Pinpoint the cell where the given text exists, returning its [X, Y] midpoint coordinate. 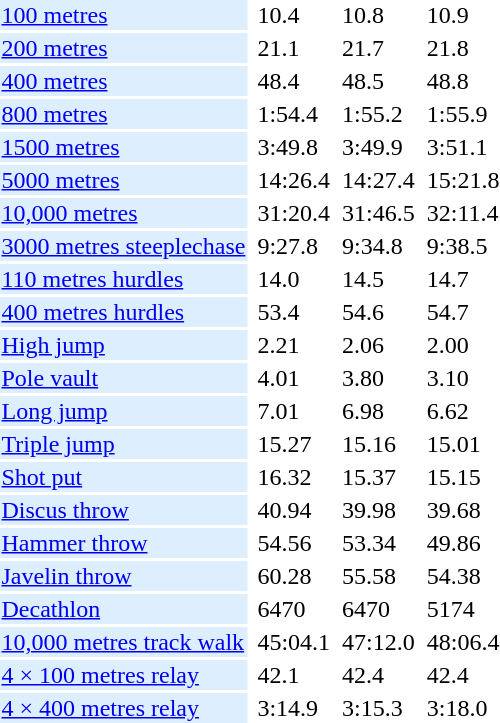
15.16 [379, 444]
54.6 [379, 312]
10,000 metres track walk [124, 642]
Decathlon [124, 609]
Shot put [124, 477]
42.1 [294, 675]
800 metres [124, 114]
1:54.4 [294, 114]
47:12.0 [379, 642]
21.1 [294, 48]
15.37 [379, 477]
3000 metres steeplechase [124, 246]
16.32 [294, 477]
3:49.8 [294, 147]
48.4 [294, 81]
54.56 [294, 543]
High jump [124, 345]
400 metres hurdles [124, 312]
14.5 [379, 279]
6.98 [379, 411]
53.4 [294, 312]
110 metres hurdles [124, 279]
200 metres [124, 48]
9:27.8 [294, 246]
7.01 [294, 411]
14.0 [294, 279]
Long jump [124, 411]
55.58 [379, 576]
31:20.4 [294, 213]
14:27.4 [379, 180]
4.01 [294, 378]
45:04.1 [294, 642]
3:15.3 [379, 708]
31:46.5 [379, 213]
39.98 [379, 510]
10.8 [379, 15]
60.28 [294, 576]
53.34 [379, 543]
Discus throw [124, 510]
4 × 400 metres relay [124, 708]
3.80 [379, 378]
2.06 [379, 345]
40.94 [294, 510]
10,000 metres [124, 213]
400 metres [124, 81]
Hammer throw [124, 543]
42.4 [379, 675]
2.21 [294, 345]
3:14.9 [294, 708]
3:49.9 [379, 147]
48.5 [379, 81]
10.4 [294, 15]
5000 metres [124, 180]
1500 metres [124, 147]
4 × 100 metres relay [124, 675]
21.7 [379, 48]
9:34.8 [379, 246]
15.27 [294, 444]
Pole vault [124, 378]
14:26.4 [294, 180]
Javelin throw [124, 576]
1:55.2 [379, 114]
Triple jump [124, 444]
100 metres [124, 15]
